Return [X, Y] of the center of cell containing provided text 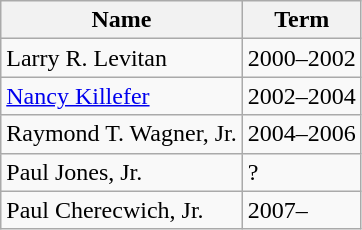
2007– [302, 210]
Name [122, 20]
Raymond T. Wagner, Jr. [122, 134]
2002–2004 [302, 96]
Nancy Killefer [122, 96]
2004–2006 [302, 134]
? [302, 172]
Term [302, 20]
Larry R. Levitan [122, 58]
Paul Jones, Jr. [122, 172]
Paul Cherecwich, Jr. [122, 210]
2000–2002 [302, 58]
